Extract the (X, Y) coordinate from the center of the cell holding the provided text.  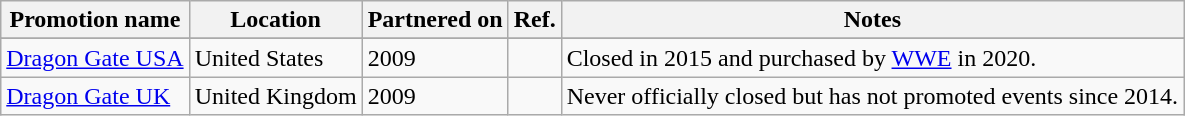
Location (276, 20)
Never officially closed but has not promoted events since 2014. (872, 96)
Dragon Gate UK (95, 96)
Notes (872, 20)
Dragon Gate USA (95, 58)
Ref. (534, 20)
Promotion name (95, 20)
United States (276, 58)
Closed in 2015 and purchased by WWE in 2020. (872, 58)
Partnered on (435, 20)
United Kingdom (276, 96)
